Determine the [X, Y] coordinate at the center of the cell enclosing the given text.  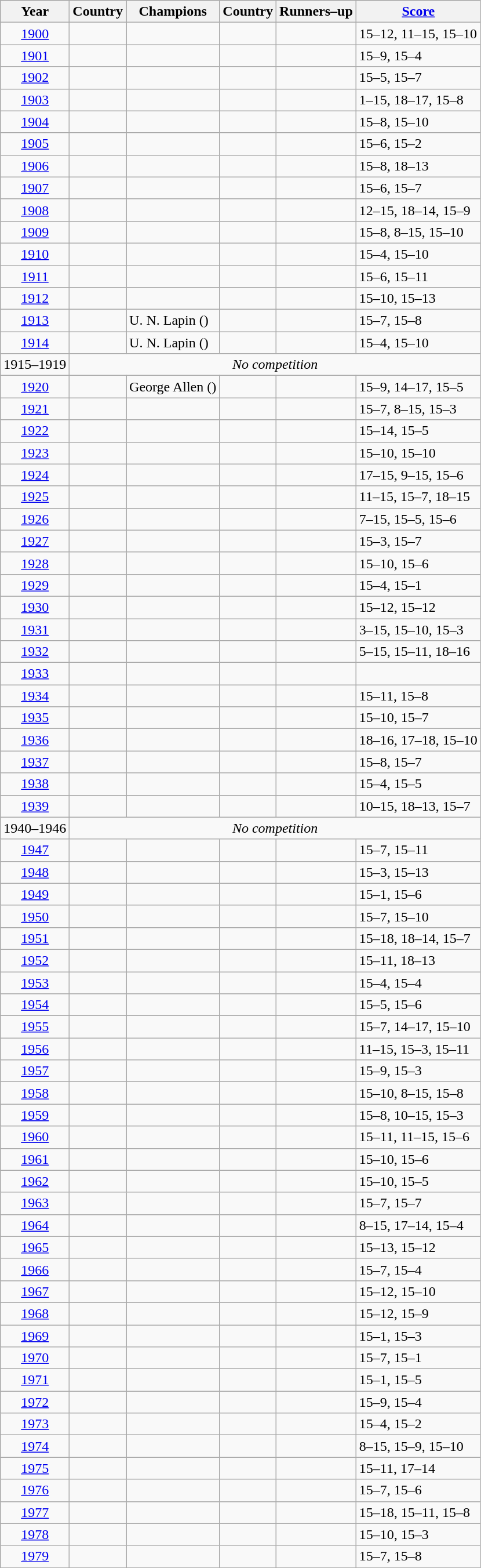
1937 [35, 762]
1970 [35, 1358]
1935 [35, 718]
3–15, 15–10, 15–3 [418, 629]
1939 [35, 806]
1957 [35, 1071]
1968 [35, 1313]
1962 [35, 1181]
15–1, 15–6 [418, 894]
1938 [35, 784]
15–12, 15–10 [418, 1291]
Champions [173, 12]
1951 [35, 938]
1–15, 18–17, 15–8 [418, 100]
15–7, 15–7 [418, 1203]
15–7, 15–11 [418, 850]
1974 [35, 1446]
15–8, 8–15, 15–10 [418, 232]
1978 [35, 1534]
15–10, 15–10 [418, 453]
1953 [35, 983]
15–5, 15–6 [418, 1005]
15–12, 15–9 [418, 1313]
1926 [35, 519]
1903 [35, 100]
15–10, 15–7 [418, 718]
15–7, 14–17, 15–10 [418, 1027]
1911 [35, 277]
1976 [35, 1490]
1923 [35, 453]
1958 [35, 1093]
1931 [35, 629]
1979 [35, 1556]
1969 [35, 1335]
15–4, 15–4 [418, 983]
15–9, 14–17, 15–5 [418, 387]
15–14, 15–5 [418, 431]
1975 [35, 1468]
1964 [35, 1225]
17–15, 9–15, 15–6 [418, 475]
15–7, 15–1 [418, 1358]
11–15, 15–3, 15–11 [418, 1049]
1966 [35, 1269]
1977 [35, 1512]
1929 [35, 585]
1967 [35, 1291]
15–7, 15–4 [418, 1269]
15–8, 10–15, 15–3 [418, 1115]
1915–1919 [35, 365]
Score [418, 12]
11–15, 15–7, 18–15 [418, 497]
15–4, 15–1 [418, 585]
1956 [35, 1049]
1921 [35, 409]
1922 [35, 431]
1950 [35, 916]
1948 [35, 872]
15–1, 15–3 [418, 1335]
15–18, 18–14, 15–7 [418, 938]
1901 [35, 56]
1932 [35, 652]
1924 [35, 475]
1904 [35, 122]
1960 [35, 1137]
1900 [35, 34]
15–10, 15–13 [418, 299]
10–15, 18–13, 15–7 [418, 806]
1907 [35, 188]
1912 [35, 299]
1925 [35, 497]
8–15, 15–9, 15–10 [418, 1446]
15–7, 15–10 [418, 916]
1972 [35, 1402]
George Allen () [173, 387]
1905 [35, 144]
15–8, 18–13 [418, 166]
1930 [35, 607]
1913 [35, 321]
1920 [35, 387]
7–15, 15–5, 15–6 [418, 519]
15–12, 11–15, 15–10 [418, 34]
15–13, 15–12 [418, 1247]
15–12, 15–12 [418, 607]
1914 [35, 343]
15–10, 8–15, 15–8 [418, 1093]
1971 [35, 1380]
15–9, 15–3 [418, 1071]
12–15, 18–14, 15–9 [418, 210]
15–11, 17–14 [418, 1468]
15–8, 15–10 [418, 122]
1973 [35, 1424]
15–6, 15–2 [418, 144]
15–18, 15–11, 15–8 [418, 1512]
Year [35, 12]
8–15, 17–14, 15–4 [418, 1225]
18–16, 17–18, 15–10 [418, 740]
1965 [35, 1247]
15–5, 15–7 [418, 78]
1909 [35, 232]
1961 [35, 1159]
1936 [35, 740]
1949 [35, 894]
1954 [35, 1005]
1908 [35, 210]
15–11, 11–15, 15–6 [418, 1137]
15–7, 8–15, 15–3 [418, 409]
15–4, 15–2 [418, 1424]
1940–1946 [35, 828]
1952 [35, 960]
1947 [35, 850]
15–8, 15–7 [418, 762]
15–10, 15–3 [418, 1534]
1902 [35, 78]
15–7, 15–6 [418, 1490]
1963 [35, 1203]
1959 [35, 1115]
1927 [35, 541]
15–6, 15–7 [418, 188]
1934 [35, 696]
1910 [35, 254]
15–6, 15–11 [418, 277]
1955 [35, 1027]
1906 [35, 166]
5–15, 15–11, 18–16 [418, 652]
15–11, 15–8 [418, 696]
15–11, 18–13 [418, 960]
1928 [35, 563]
15–1, 15–5 [418, 1380]
15–4, 15–5 [418, 784]
15–10, 15–5 [418, 1181]
15–3, 15–7 [418, 541]
1933 [35, 674]
Runners–up [316, 12]
15–3, 15–13 [418, 872]
